Search for the cell housing the specified text and yield its [X, Y] center coordinate. 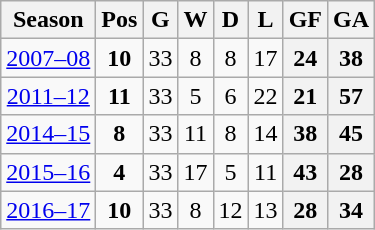
12 [230, 210]
14 [266, 134]
GF [305, 20]
D [230, 20]
24 [305, 58]
G [160, 20]
6 [230, 96]
2011–12 [48, 96]
2014–15 [48, 134]
21 [305, 96]
L [266, 20]
22 [266, 96]
GA [352, 20]
2016–17 [48, 210]
34 [352, 210]
Season [48, 20]
W [196, 20]
4 [120, 172]
45 [352, 134]
43 [305, 172]
Pos [120, 20]
57 [352, 96]
2015–16 [48, 172]
13 [266, 210]
2007–08 [48, 58]
